Determine the [x, y] coordinate at the center of the cell enclosing the given text.  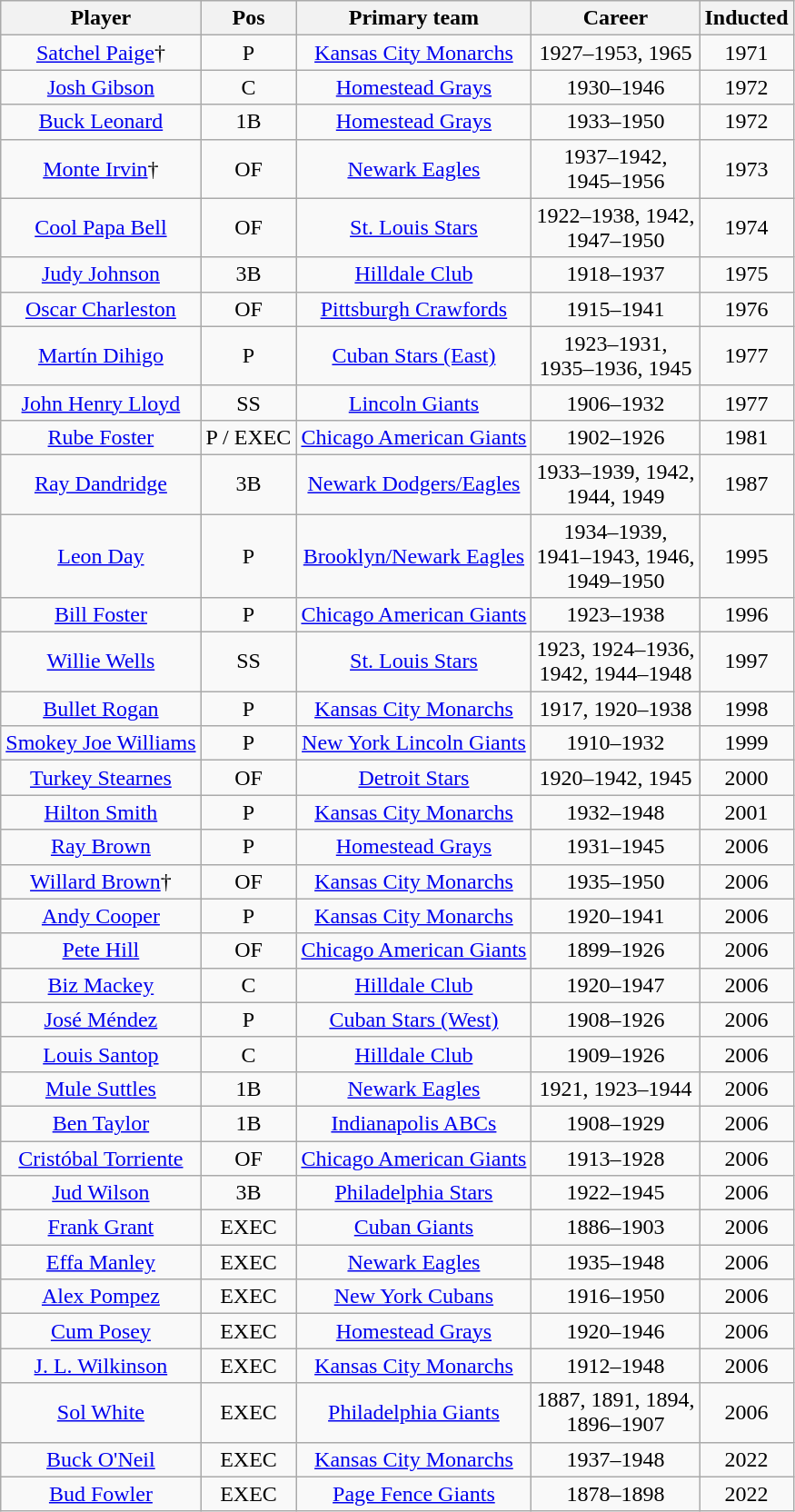
1920–1947 [616, 985]
1935–1950 [616, 881]
1908–1926 [616, 1020]
Cuban Giants [414, 1228]
Frank Grant [101, 1228]
Bullet Rogan [101, 709]
1909–1926 [616, 1054]
Detroit Stars [414, 778]
2001 [747, 812]
1933–1950 [616, 122]
1937–1948 [616, 1459]
1973 [747, 169]
1916–1950 [616, 1297]
1906–1932 [616, 403]
Effa Manley [101, 1262]
1922–1938, 1942,1947–1950 [616, 227]
1899–1926 [616, 950]
1974 [747, 227]
Buck O'Neil [101, 1459]
Biz Mackey [101, 985]
Career [616, 18]
J. L. Wilkinson [101, 1366]
Martín Dihigo [101, 356]
Alex Pompez [101, 1297]
Ray Brown [101, 847]
1920–1946 [616, 1331]
1930–1946 [616, 87]
Hilton Smith [101, 812]
Newark Dodgers/Eagles [414, 483]
1931–1945 [616, 847]
John Henry Lloyd [101, 403]
1975 [747, 274]
1887, 1891, 1894,1896–1907 [616, 1412]
1878–1898 [616, 1494]
Smokey Joe Williams [101, 743]
1933–1939, 1942,1944, 1949 [616, 483]
Cuban Stars (East) [414, 356]
Ray Dandridge [101, 483]
1908–1929 [616, 1123]
1934–1939,1941–1943, 1946,1949–1950 [616, 556]
Philadelphia Stars [414, 1193]
1923–1931,1935–1936, 1945 [616, 356]
Bud Fowler [101, 1494]
New York Cubans [414, 1297]
Satchel Paige† [101, 53]
1999 [747, 743]
Oscar Charleston [101, 309]
Brooklyn/Newark Eagles [414, 556]
1920–1942, 1945 [616, 778]
Leon Day [101, 556]
1995 [747, 556]
1971 [747, 53]
Willard Brown† [101, 881]
Cum Posey [101, 1331]
Pete Hill [101, 950]
Primary team [414, 18]
1937–1942,1945–1956 [616, 169]
1987 [747, 483]
Ben Taylor [101, 1123]
Jud Wilson [101, 1193]
1910–1932 [616, 743]
Buck Leonard [101, 122]
Judy Johnson [101, 274]
Monte Irvin† [101, 169]
1927–1953, 1965 [616, 53]
P / EXEC [249, 437]
Inducted [747, 18]
1912–1948 [616, 1366]
Lincoln Giants [414, 403]
Indianapolis ABCs [414, 1123]
1932–1948 [616, 812]
Pos [249, 18]
Page Fence Giants [414, 1494]
1918–1937 [616, 274]
1981 [747, 437]
Josh Gibson [101, 87]
New York Lincoln Giants [414, 743]
1976 [747, 309]
1998 [747, 709]
1997 [747, 661]
1935–1948 [616, 1262]
Cristóbal Torriente [101, 1159]
Bill Foster [101, 615]
Cool Papa Bell [101, 227]
Rube Foster [101, 437]
Turkey Stearnes [101, 778]
Mule Suttles [101, 1089]
1886–1903 [616, 1228]
1921, 1923–1944 [616, 1089]
Andy Cooper [101, 916]
1996 [747, 615]
Philadelphia Giants [414, 1412]
Pittsburgh Crawfords [414, 309]
1922–1945 [616, 1193]
Louis Santop [101, 1054]
1923, 1924–1936,1942, 1944–1948 [616, 661]
Player [101, 18]
Cuban Stars (West) [414, 1020]
Sol White [101, 1412]
1923–1938 [616, 615]
1902–1926 [616, 437]
Willie Wells [101, 661]
1915–1941 [616, 309]
1917, 1920–1938 [616, 709]
1920–1941 [616, 916]
2000 [747, 778]
José Méndez [101, 1020]
1913–1928 [616, 1159]
